For the text-containing cell, return its midpoint in [x, y] coordinate format. 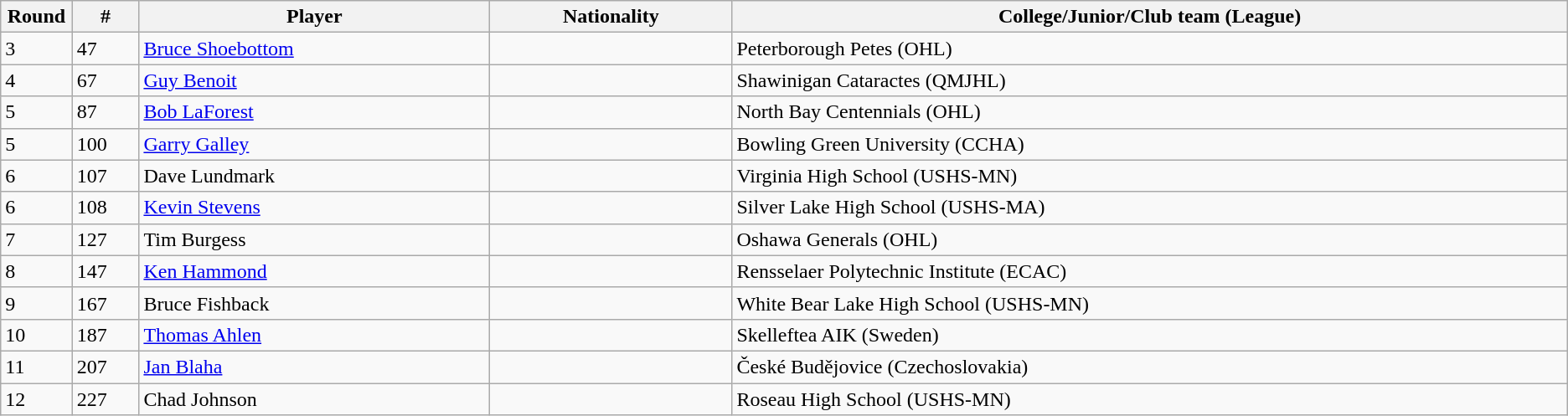
Shawinigan Cataractes (QMJHL) [1149, 80]
Jan Blaha [315, 367]
Oshawa Generals (OHL) [1149, 239]
Guy Benoit [315, 80]
227 [106, 399]
North Bay Centennials (OHL) [1149, 112]
Round [37, 17]
47 [106, 49]
8 [37, 271]
3 [37, 49]
108 [106, 208]
Bruce Shoebottom [315, 49]
Virginia High School (USHS-MN) [1149, 176]
7 [37, 239]
167 [106, 303]
College/Junior/Club team (League) [1149, 17]
White Bear Lake High School (USHS-MN) [1149, 303]
147 [106, 271]
187 [106, 335]
Skelleftea AIK (Sweden) [1149, 335]
České Budějovice (Czechoslovakia) [1149, 367]
Dave Lundmark [315, 176]
207 [106, 367]
Kevin Stevens [315, 208]
127 [106, 239]
Chad Johnson [315, 399]
Ken Hammond [315, 271]
9 [37, 303]
107 [106, 176]
Bruce Fishback [315, 303]
Silver Lake High School (USHS-MA) [1149, 208]
11 [37, 367]
Thomas Ahlen [315, 335]
87 [106, 112]
# [106, 17]
Rensselaer Polytechnic Institute (ECAC) [1149, 271]
Peterborough Petes (OHL) [1149, 49]
Player [315, 17]
12 [37, 399]
4 [37, 80]
Bowling Green University (CCHA) [1149, 144]
Nationality [611, 17]
67 [106, 80]
100 [106, 144]
Bob LaForest [315, 112]
Roseau High School (USHS-MN) [1149, 399]
Garry Galley [315, 144]
Tim Burgess [315, 239]
10 [37, 335]
